Identify which cell holds the provided text, then report its [X, Y] central coordinate. 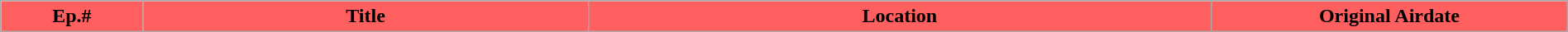
Location [900, 16]
Title [366, 16]
Original Airdate [1389, 16]
Ep.# [72, 16]
